Search for the cell housing the specified text and yield its (x, y) center coordinate. 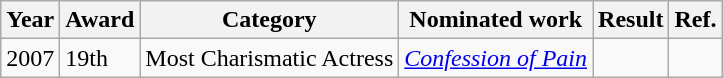
Most Charismatic Actress (270, 58)
Confession of Pain (496, 58)
19th (100, 58)
Nominated work (496, 20)
Category (270, 20)
2007 (30, 58)
Ref. (696, 20)
Year (30, 20)
Result (631, 20)
Award (100, 20)
